Output the [X, Y] coordinate of the center of the cell containing the given text.  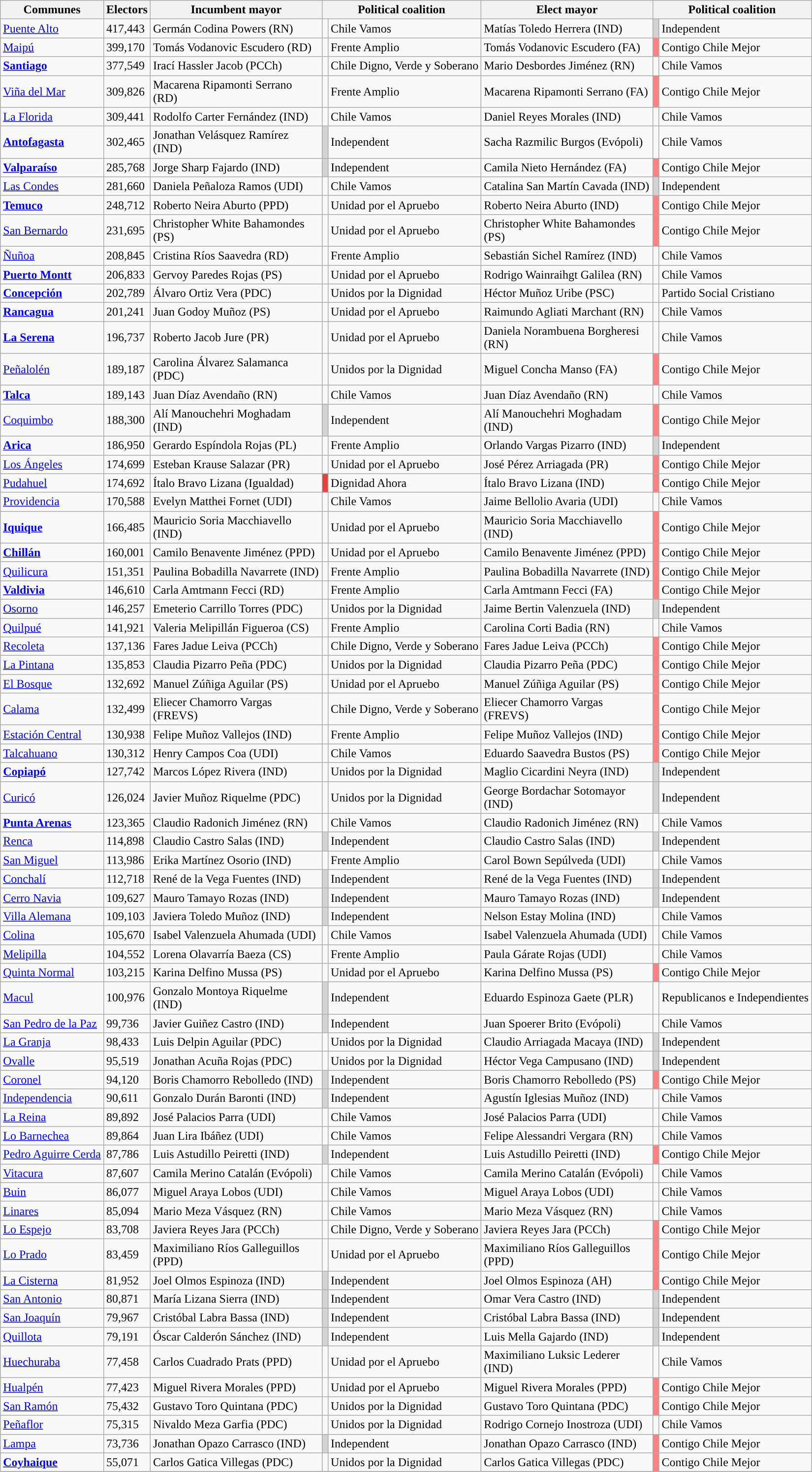
Communes [52, 10]
83,459 [127, 1254]
Gervoy Paredes Rojas (PS) [236, 274]
Dignidad Ahora [405, 483]
Jonathan Velásquez Ramírez (IND) [236, 142]
Roberto Neira Aburto (IND) [567, 205]
126,024 [127, 798]
La Granja [52, 1042]
Electors [127, 10]
55,071 [127, 1462]
98,433 [127, 1042]
Macarena Ripamonti Serrano (FA) [567, 92]
132,499 [127, 709]
Evelyn Matthei Fornet (UDI) [236, 502]
141,921 [127, 628]
Miguel Concha Manso (FA) [567, 369]
Coronel [52, 1080]
114,898 [127, 841]
Ítalo Bravo Lizana (IND) [567, 483]
Villa Alemana [52, 916]
Javier Muñoz Riquelme (PDC) [236, 798]
Valeria Melipillán Figueroa (CS) [236, 628]
Esteban Krause Salazar (PR) [236, 464]
Copiapó [52, 772]
Melipilla [52, 954]
Claudio Arriagada Macaya (IND) [567, 1042]
Incumbent mayor [236, 10]
Lampa [52, 1443]
Irací Hassler Jacob (PCCh) [236, 66]
166,485 [127, 527]
Joel Olmos Espinoza (AH) [567, 1280]
Daniel Reyes Morales (IND) [567, 117]
112,718 [127, 879]
Eduardo Espinoza Gaete (PLR) [567, 998]
Marcos López Rivera (IND) [236, 772]
Ovalle [52, 1061]
80,871 [127, 1299]
135,853 [127, 665]
Renca [52, 841]
La Florida [52, 117]
Daniela Peñaloza Ramos (UDI) [236, 186]
377,549 [127, 66]
Estación Central [52, 735]
Germán Codina Powers (RN) [236, 29]
La Serena [52, 338]
Independencia [52, 1098]
Raimundo Agliati Marchant (RN) [567, 312]
Coquimbo [52, 420]
75,315 [127, 1425]
George Bordachar Sotomayor (IND) [567, 798]
Huechuraba [52, 1362]
174,692 [127, 483]
417,443 [127, 29]
Pedro Aguirre Cerda [52, 1154]
Héctor Muñoz Uribe (PSC) [567, 293]
Quilicura [52, 571]
José Pérez Arriagada (PR) [567, 464]
Carlos Cuadrado Prats (PPD) [236, 1362]
137,136 [127, 646]
109,627 [127, 897]
Maglio Cicardini Neyra (IND) [567, 772]
Henry Campos Coa (UDI) [236, 753]
132,692 [127, 684]
Agustín Iglesias Muñoz (IND) [567, 1098]
89,864 [127, 1136]
189,187 [127, 369]
Pudahuel [52, 483]
151,351 [127, 571]
Nivaldo Meza Garfia (PDC) [236, 1425]
Luis Delpin Aguilar (PDC) [236, 1042]
Quinta Normal [52, 973]
94,120 [127, 1080]
231,695 [127, 230]
María Lizana Sierra (IND) [236, 1299]
281,660 [127, 186]
75,432 [127, 1406]
Santiago [52, 66]
Carol Bown Sepúlveda (UDI) [567, 860]
Erika Martínez Osorio (IND) [236, 860]
Concepción [52, 293]
77,423 [127, 1387]
Juan Lira Ibáñez (UDI) [236, 1136]
El Bosque [52, 684]
Temuco [52, 205]
Curicó [52, 798]
Rodolfo Carter Fernández (IND) [236, 117]
Vitacura [52, 1173]
Gonzalo Montoya Riquelme (IND) [236, 998]
Jaime Bertin Valenzuela (IND) [567, 608]
Los Ángeles [52, 464]
146,257 [127, 608]
188,300 [127, 420]
Macarena Ripamonti Serrano (RD) [236, 92]
160,001 [127, 552]
San Antonio [52, 1299]
Jaime Bellolio Avaria (UDI) [567, 502]
130,938 [127, 735]
Maipú [52, 47]
San Pedro de la Paz [52, 1024]
86,077 [127, 1192]
Carolina Álvarez Salamanca (PDC) [236, 369]
Maximiliano Luksic Lederer (IND) [567, 1362]
Calama [52, 709]
Orlando Vargas Pizarro (IND) [567, 446]
Óscar Calderón Sánchez (IND) [236, 1337]
San Miguel [52, 860]
Rodrigo Cornejo Inostroza (UDI) [567, 1425]
309,826 [127, 92]
Roberto Jacob Jure (PR) [236, 338]
Lorena Olavarría Baeza (CS) [236, 954]
Carla Amtmann Fecci (RD) [236, 590]
Catalina San Martín Cavada (IND) [567, 186]
127,742 [127, 772]
Boris Chamorro Rebolledo (PS) [567, 1080]
Talcahuano [52, 753]
Emeterio Carrillo Torres (PDC) [236, 608]
146,610 [127, 590]
79,967 [127, 1318]
Hualpén [52, 1387]
Mario Desbordes Jiménez (RN) [567, 66]
Daniela Norambuena Borgheresi (RN) [567, 338]
99,736 [127, 1024]
Peñalolén [52, 369]
San Bernardo [52, 230]
Omar Vera Castro (IND) [567, 1299]
La Cisterna [52, 1280]
Osorno [52, 608]
Nelson Estay Molina (IND) [567, 916]
Sacha Razmilic Burgos (Evópoli) [567, 142]
Las Condes [52, 186]
100,976 [127, 998]
103,215 [127, 973]
73,736 [127, 1443]
Juan Godoy Muñoz (PS) [236, 312]
Ítalo Bravo Lizana (Igualdad) [236, 483]
Matías Toledo Herrera (IND) [567, 29]
Puente Alto [52, 29]
170,588 [127, 502]
Linares [52, 1211]
Juan Spoerer Brito (Evópoli) [567, 1024]
Paula Gárate Rojas (UDI) [567, 954]
302,465 [127, 142]
196,737 [127, 338]
Arica [52, 446]
189,143 [127, 395]
Partido Social Cristiano [735, 293]
Gonzalo Durán Baronti (IND) [236, 1098]
206,833 [127, 274]
San Ramón [52, 1406]
309,441 [127, 117]
Providencia [52, 502]
Valparaíso [52, 167]
Felipe Alessandri Vergara (RN) [567, 1136]
113,986 [127, 860]
202,789 [127, 293]
89,892 [127, 1117]
Jonathan Acuña Rojas (PDC) [236, 1061]
Carolina Corti Badia (RN) [567, 628]
87,607 [127, 1173]
95,519 [127, 1061]
285,768 [127, 167]
79,191 [127, 1337]
Lo Espejo [52, 1229]
Viña del Mar [52, 92]
201,241 [127, 312]
Valdivia [52, 590]
90,611 [127, 1098]
Tomás Vodanovic Escudero (RD) [236, 47]
85,094 [127, 1211]
Cristina Ríos Saavedra (RD) [236, 256]
La Pintana [52, 665]
Boris Chamorro Rebolledo (IND) [236, 1080]
Sebastián Sichel Ramírez (IND) [567, 256]
Luis Mella Gajardo (IND) [567, 1337]
Tomás Vodanovic Escudero (FA) [567, 47]
Recoleta [52, 646]
Cerro Navia [52, 897]
208,845 [127, 256]
105,670 [127, 935]
Carla Amtmann Fecci (FA) [567, 590]
Gerardo Espíndola Rojas (PL) [236, 446]
Javiera Toledo Muñoz (IND) [236, 916]
San Joaquín [52, 1318]
La Reina [52, 1117]
Republicanos e Independientes [735, 998]
Macul [52, 998]
Conchalí [52, 879]
248,712 [127, 205]
Jorge Sharp Fajardo (IND) [236, 167]
Álvaro Ortiz Vera (PDC) [236, 293]
174,699 [127, 464]
Chillán [52, 552]
Punta Arenas [52, 823]
130,312 [127, 753]
Elect mayor [567, 10]
83,708 [127, 1229]
Camila Nieto Hernández (FA) [567, 167]
Talca [52, 395]
Héctor Vega Campusano (IND) [567, 1061]
Roberto Neira Aburto (PPD) [236, 205]
Rodrigo Wainraihgt Galilea (RN) [567, 274]
Joel Olmos Espinoza (IND) [236, 1280]
Eduardo Saavedra Bustos (PS) [567, 753]
123,365 [127, 823]
Ñuñoa [52, 256]
186,950 [127, 446]
77,458 [127, 1362]
104,552 [127, 954]
Colina [52, 935]
Buin [52, 1192]
Lo Prado [52, 1254]
Lo Barnechea [52, 1136]
109,103 [127, 916]
399,170 [127, 47]
Rancagua [52, 312]
Peñaflor [52, 1425]
81,952 [127, 1280]
Coyhaique [52, 1462]
Puerto Montt [52, 274]
Quillota [52, 1337]
Quilpué [52, 628]
Javier Guiñez Castro (IND) [236, 1024]
87,786 [127, 1154]
Antofagasta [52, 142]
Iquique [52, 527]
